From the cell containing the given text, extract its center point as [x, y] coordinate. 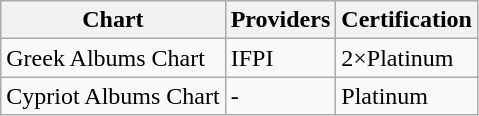
Cypriot Albums Chart [113, 96]
Platinum [407, 96]
Greek Albums Chart [113, 58]
Providers [280, 20]
Chart [113, 20]
- [280, 96]
Certification [407, 20]
2×Platinum [407, 58]
IFPI [280, 58]
